For the text-containing cell, return its midpoint in [x, y] coordinate format. 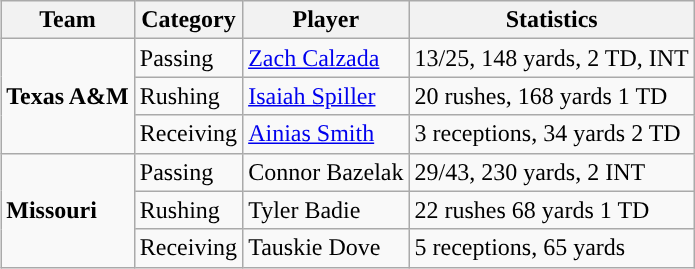
13/25, 148 yards, 2 TD, INT [552, 58]
Connor Bazelak [326, 172]
3 receptions, 34 yards 2 TD [552, 134]
29/43, 230 yards, 2 INT [552, 172]
22 rushes 68 yards 1 TD [552, 210]
5 receptions, 65 yards [552, 248]
Tauskie Dove [326, 248]
Team [68, 20]
Statistics [552, 20]
Ainias Smith [326, 134]
Texas A&M [68, 96]
Isaiah Spiller [326, 96]
Zach Calzada [326, 58]
Category [188, 20]
Missouri [68, 210]
Tyler Badie [326, 210]
Player [326, 20]
20 rushes, 168 yards 1 TD [552, 96]
